Pinpoint the cell where the given text exists, returning its (x, y) midpoint coordinate. 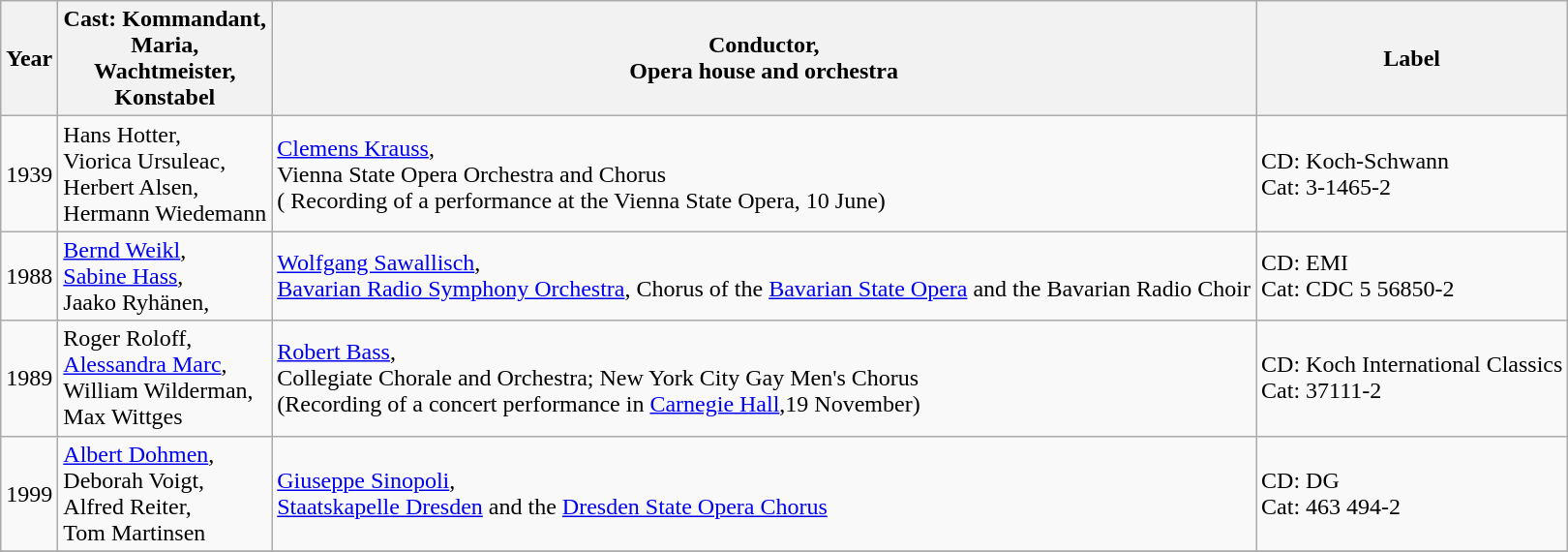
Label (1412, 58)
Roger Roloff,Alessandra Marc,William Wilderman,Max Wittges (165, 378)
Giuseppe Sinopoli,Staatskapelle Dresden and the Dresden State Opera Chorus (765, 494)
CD: EMI Cat: CDC 5 56850-2 (1412, 276)
CD: Koch-SchwannCat: 3-1465-2 (1412, 174)
1989 (29, 378)
Albert Dohmen,Deborah Voigt,Alfred Reiter,Tom Martinsen (165, 494)
1939 (29, 174)
Clemens Krauss,Vienna State Opera Orchestra and Chorus( Recording of a performance at the Vienna State Opera, 10 June) (765, 174)
Robert Bass, Collegiate Chorale and Orchestra; New York City Gay Men's Chorus(Recording of a concert performance in Carnegie Hall,19 November) (765, 378)
1988 (29, 276)
Year (29, 58)
Conductor,Opera house and orchestra (765, 58)
CD: DG Cat: 463 494-2 (1412, 494)
Wolfgang Sawallisch,Bavarian Radio Symphony Orchestra, Chorus of the Bavarian State Opera and the Bavarian Radio Choir (765, 276)
Bernd Weikl,Sabine Hass,Jaako Ryhänen, (165, 276)
Hans Hotter,Viorica Ursuleac,Herbert Alsen,Hermann Wiedemann (165, 174)
Cast: Kommandant,Maria,Wachtmeister,Konstabel (165, 58)
1999 (29, 494)
CD: Koch International ClassicsCat: 37111-2 (1412, 378)
